Output the (x, y) coordinate of the center of the cell containing the given text.  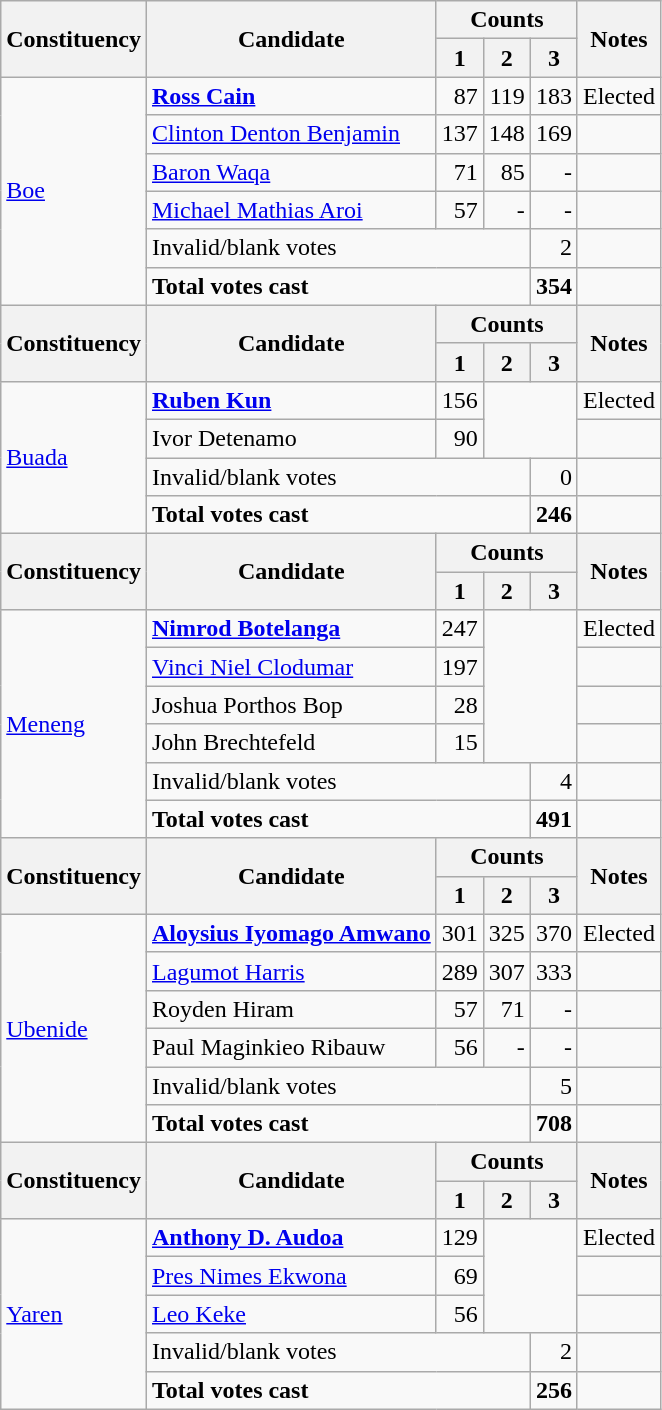
Ross Cain (291, 96)
Meneng (74, 724)
87 (460, 96)
Ubenide (74, 1028)
325 (506, 933)
156 (460, 400)
Michael Mathias Aroi (291, 210)
354 (554, 286)
137 (460, 134)
Pres Nimes Ekwona (291, 1276)
John Brechtefeld (291, 743)
129 (460, 1238)
183 (554, 96)
Lagumot Harris (291, 971)
5 (554, 1085)
148 (506, 134)
708 (554, 1124)
289 (460, 971)
69 (460, 1276)
Anthony D. Audoa (291, 1238)
246 (554, 515)
Nimrod Botelanga (291, 629)
Ruben Kun (291, 400)
Vinci Niel Clodumar (291, 667)
4 (554, 781)
301 (460, 933)
Aloysius Iyomago Amwano (291, 933)
Paul Maginkieo Ribauw (291, 1047)
0 (554, 477)
491 (554, 819)
15 (460, 743)
28 (460, 705)
Boe (74, 191)
85 (506, 172)
370 (554, 933)
256 (554, 1390)
Baron Waqa (291, 172)
Royden Hiram (291, 1009)
Ivor Detenamo (291, 438)
Joshua Porthos Bop (291, 705)
169 (554, 134)
333 (554, 971)
90 (460, 438)
119 (506, 96)
307 (506, 971)
Clinton Denton Benjamin (291, 134)
Yaren (74, 1314)
247 (460, 629)
197 (460, 667)
Leo Keke (291, 1314)
Buada (74, 457)
